Detect which cell encompasses the target text, then output its (x, y) center coordinate. 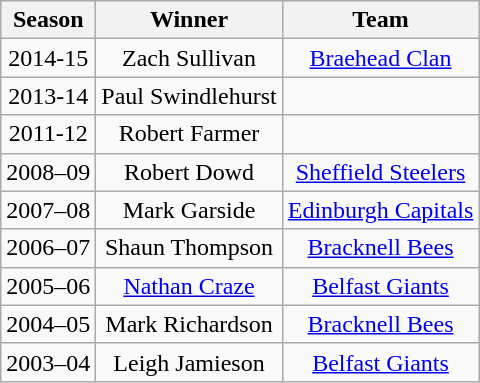
Robert Farmer (189, 134)
Sheffield Steelers (380, 172)
2005–06 (48, 286)
Robert Dowd (189, 172)
2014-15 (48, 58)
Braehead Clan (380, 58)
Shaun Thompson (189, 248)
2013-14 (48, 96)
Season (48, 20)
Mark Richardson (189, 324)
2008–09 (48, 172)
Team (380, 20)
Mark Garside (189, 210)
2006–07 (48, 248)
Leigh Jamieson (189, 362)
2007–08 (48, 210)
Paul Swindlehurst (189, 96)
Edinburgh Capitals (380, 210)
Nathan Craze (189, 286)
Zach Sullivan (189, 58)
2003–04 (48, 362)
2011-12 (48, 134)
Winner (189, 20)
2004–05 (48, 324)
